Find where the given text appears and provide that cell's center as [x, y] coordinate. 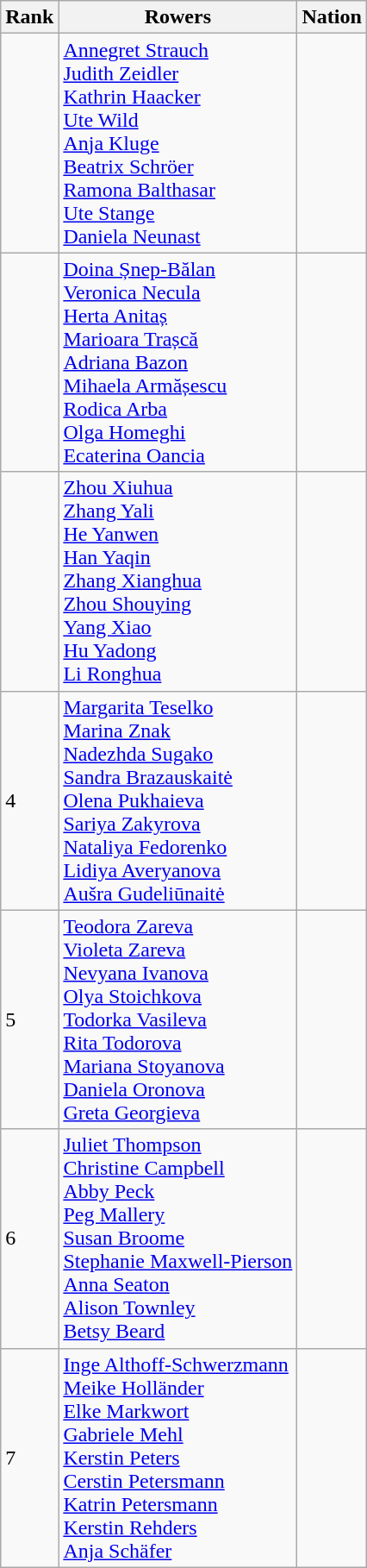
Margarita TeselkoMarina ZnakNadezhda SugakoSandra BrazauskaitėOlena PukhaievaSariya ZakyrovaNataliya FedorenkoLidiya AveryanovaAušra Gudeliūnaitė [177, 800]
Annegret StrauchJudith ZeidlerKathrin HaackerUte WildAnja KlugeBeatrix SchröerRamona BalthasarUte StangeDaniela Neunast [177, 143]
4 [29, 800]
Teodora ZarevaVioleta ZarevaNevyana IvanovaOlya StoichkovaTodorka VasilevaRita TodorovaMariana StoyanovaDaniela OronovaGreta Georgieva [177, 1019]
Rowers [177, 17]
6 [29, 1239]
Juliet ThompsonChristine CampbellAbby PeckPeg MallerySusan BroomeStephanie Maxwell-PiersonAnna SeatonAlison TownleyBetsy Beard [177, 1239]
Zhou XiuhuaZhang YaliHe YanwenHan YaqinZhang XianghuaZhou ShouyingYang XiaoHu YadongLi Ronghua [177, 581]
Doina Șnep-BălanVeronica NeculaHerta AnitașMarioara TrașcăAdriana BazonMihaela ArmășescuRodica ArbaOlga HomeghiEcaterina Oancia [177, 362]
Inge Althoff-SchwerzmannMeike HolländerElke MarkwortGabriele MehlKerstin PetersCerstin PetersmannKatrin PetersmannKerstin RehdersAnja Schäfer [177, 1458]
7 [29, 1458]
Rank [29, 17]
5 [29, 1019]
Nation [332, 17]
